Detect which cell encompasses the target text, then output its [X, Y] center coordinate. 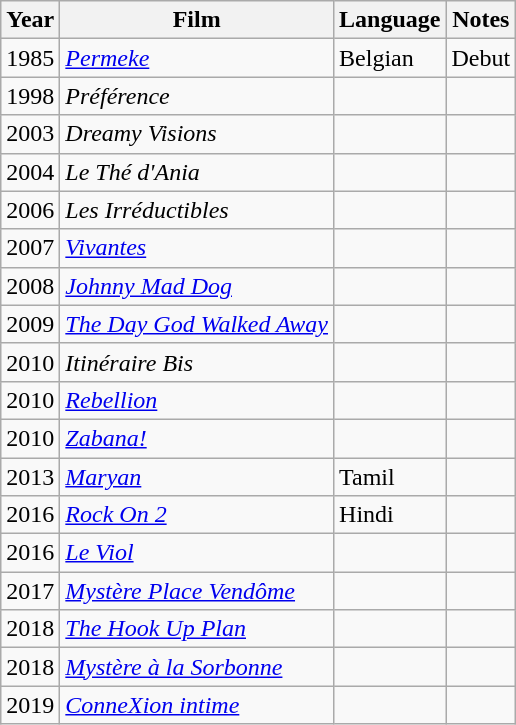
Notes [481, 20]
Language [390, 20]
Year [30, 20]
Rock On 2 [197, 515]
2003 [30, 134]
2009 [30, 324]
Hindi [390, 515]
Le Viol [197, 553]
Mystère Place Vendôme [197, 591]
2013 [30, 477]
2017 [30, 591]
Johnny Mad Dog [197, 286]
Zabana! [197, 438]
2007 [30, 248]
Préférence [197, 96]
Les Irréductibles [197, 210]
1985 [30, 58]
Maryan [197, 477]
Debut [481, 58]
The Hook Up Plan [197, 629]
2006 [30, 210]
Rebellion [197, 400]
Belgian [390, 58]
Mystère à la Sorbonne [197, 667]
Tamil [390, 477]
Itinéraire Bis [197, 362]
2019 [30, 705]
2004 [30, 172]
2008 [30, 286]
Le Thé d'Ania [197, 172]
1998 [30, 96]
Permeke [197, 58]
Film [197, 20]
Vivantes [197, 248]
The Day God Walked Away [197, 324]
Dreamy Visions [197, 134]
ConneXion intime [197, 705]
